Output the [x, y] coordinate of the center of the cell containing the given text.  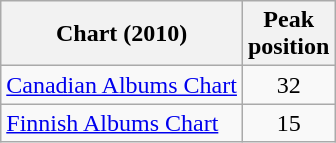
Finnish Albums Chart [122, 123]
32 [288, 85]
Chart (2010) [122, 34]
15 [288, 123]
Peak position [288, 34]
Canadian Albums Chart [122, 85]
